Return [x, y] of the center of cell containing provided text 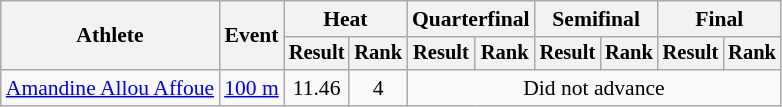
Did not advance [594, 88]
Semifinal [596, 19]
100 m [252, 88]
Heat [346, 19]
4 [378, 88]
Quarterfinal [471, 19]
Amandine Allou Affoue [110, 88]
11.46 [317, 88]
Event [252, 36]
Athlete [110, 36]
Final [720, 19]
